Determine the (X, Y) coordinate at the center of the cell enclosing the given text.  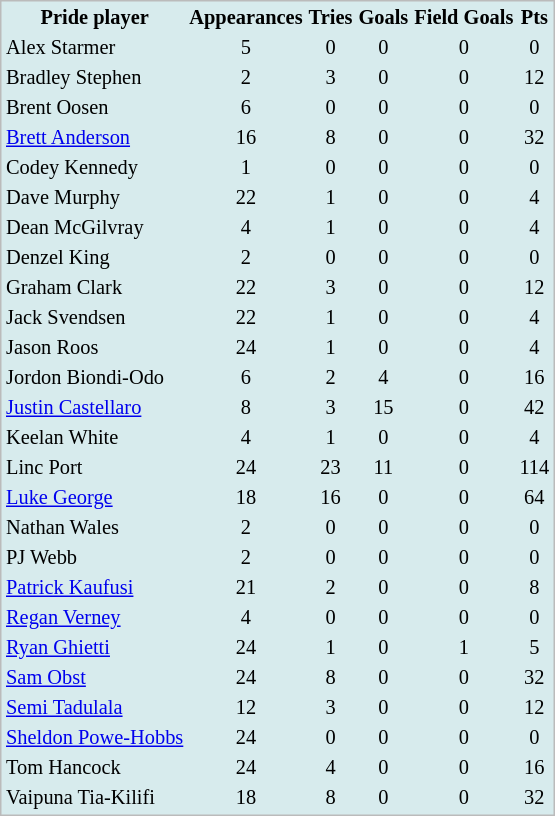
Sheldon Powe-Hobbs (94, 738)
Jordon Biondi-Odo (94, 378)
Ryan Ghietti (94, 648)
Pride player (94, 18)
Luke George (94, 498)
Goals (384, 18)
Dean McGilvray (94, 228)
Tom Hancock (94, 768)
Linc Port (94, 468)
11 (384, 468)
Jack Svendsen (94, 318)
Alex Starmer (94, 48)
Denzel King (94, 258)
Brent Oosen (94, 108)
Bradley Stephen (94, 78)
Nathan Wales (94, 528)
Dave Murphy (94, 198)
23 (330, 468)
Codey Kennedy (94, 168)
Tries (330, 18)
Sam Obst (94, 678)
Semi Tadulala (94, 708)
Regan Verney (94, 618)
64 (534, 498)
Justin Castellaro (94, 408)
Patrick Kaufusi (94, 588)
21 (246, 588)
PJ Webb (94, 558)
42 (534, 408)
Vaipuna Tia-Kilifi (94, 798)
Field Goals (464, 18)
Appearances (246, 18)
Graham Clark (94, 288)
Brett Anderson (94, 138)
Jason Roos (94, 348)
Keelan White (94, 438)
15 (384, 408)
114 (534, 468)
Pts (534, 18)
